Scan for the cell matching the given text and deliver its [x, y] coordinate at center. 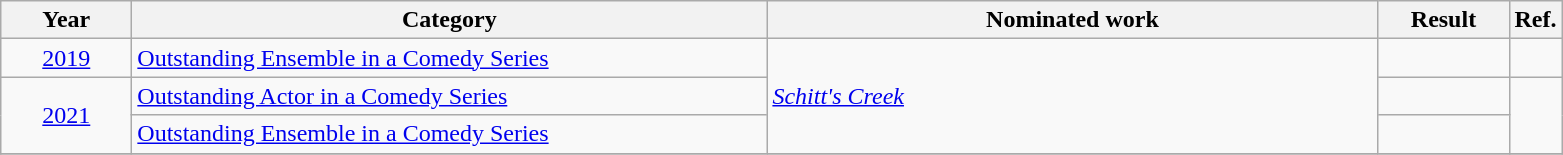
2021 [66, 115]
Schitt's Creek [1072, 96]
Nominated work [1072, 20]
Ref. [1536, 20]
Result [1444, 20]
2019 [66, 58]
Year [66, 20]
Outstanding Actor in a Comedy Series [450, 96]
Category [450, 20]
